Provide the [X, Y] coordinate of the cell's center where the given text is located.  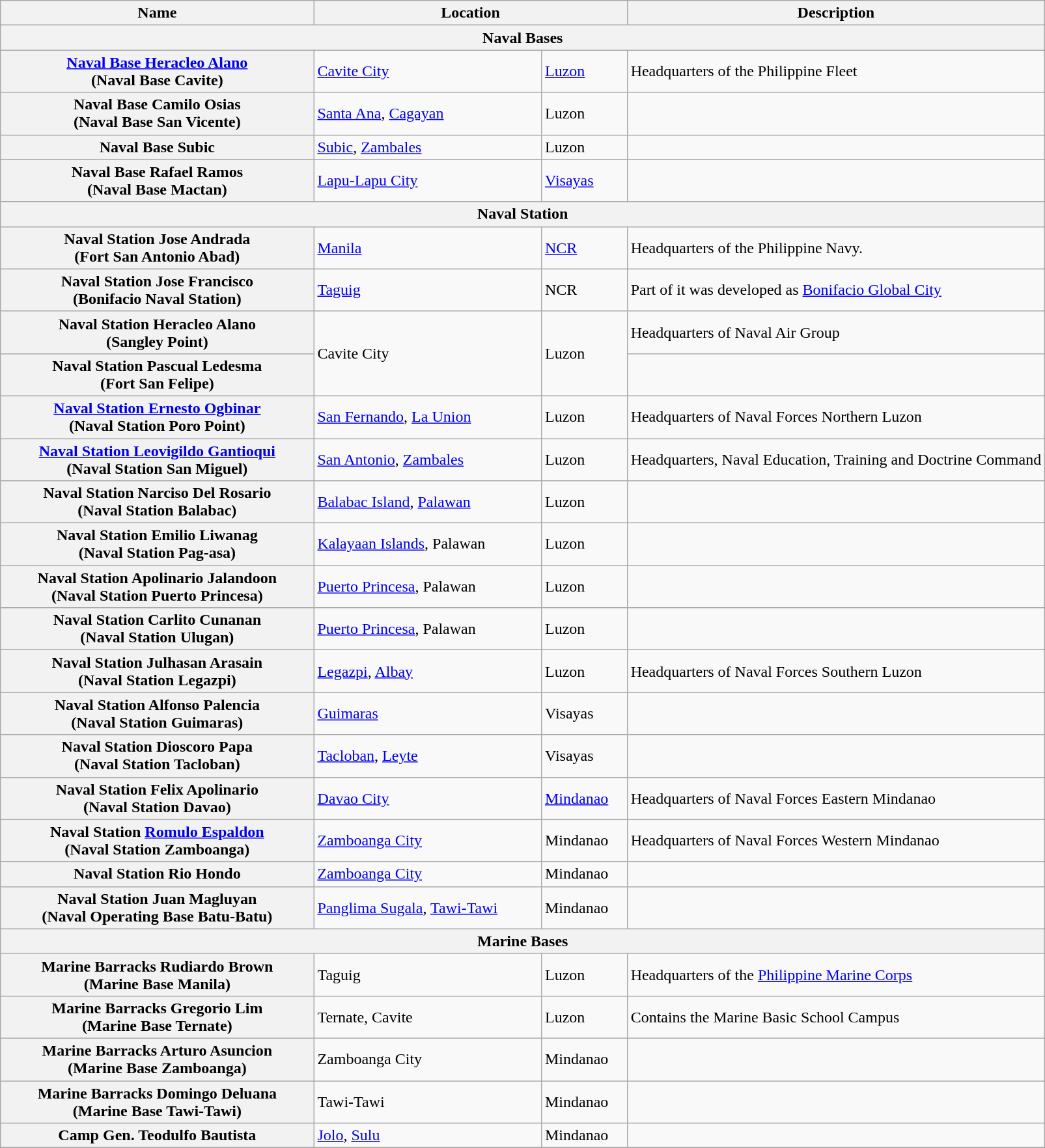
Naval Station Pascual Ledesma (Fort San Felipe) [158, 375]
Naval Station Apolinario Jalandoon (Naval Station Puerto Princesa) [158, 586]
Naval Station Heracleo Alano (Sangley Point) [158, 332]
Lapu-Lapu City [428, 181]
Marine Bases [523, 941]
Name [158, 13]
Naval Base Subic [158, 147]
Santa Ana, Cagayan [428, 113]
Headquarters of Naval Forces Northern Luzon [836, 417]
Headquarters, Naval Education, Training and Doctrine Command [836, 459]
Headquarters of the Philippine Fleet [836, 72]
Naval Base Rafael Ramos(Naval Base Mactan) [158, 181]
Naval Station Dioscoro Papa (Naval Station Tacloban) [158, 756]
Legazpi, Albay [428, 672]
Marine Barracks Arturo Asuncion (Marine Base Zamboanga) [158, 1059]
Naval Bases [523, 38]
Naval Station Leovigildo Gantioqui (Naval Station San Miguel) [158, 459]
Marine Barracks Domingo Deluana (Marine Base Tawi-Tawi) [158, 1101]
Headquarters of Naval Forces Western Mindanao [836, 841]
Tacloban, Leyte [428, 756]
Guimaras [428, 713]
Naval Station Rio Hondo [158, 874]
Naval Station Alfonso Palencia (Naval Station Guimaras) [158, 713]
Headquarters of the Philippine Navy. [836, 247]
Location [470, 13]
Part of it was developed as Bonifacio Global City [836, 290]
Marine Barracks Gregorio Lim (Marine Base Ternate) [158, 1017]
Naval Station Narciso Del Rosario (Naval Station Balabac) [158, 501]
Panglima Sugala, Tawi-Tawi [428, 907]
Headquarters of Naval Forces Southern Luzon [836, 672]
San Antonio, Zambales [428, 459]
Davao City [428, 798]
Headquarters of Naval Air Group [836, 332]
Kalayaan Islands, Palawan [428, 544]
Description [836, 13]
Contains the Marine Basic School Campus [836, 1017]
Naval Station Jose Francisco (Bonifacio Naval Station) [158, 290]
Headquarters of the Philippine Marine Corps [836, 975]
Headquarters of Naval Forces Eastern Mindanao [836, 798]
Tawi-Tawi [428, 1101]
Manila [428, 247]
Naval Station Ernesto Ogbinar (Naval Station Poro Point) [158, 417]
Naval Station Julhasan Arasain (Naval Station Legazpi) [158, 672]
Naval Station [523, 214]
Naval Station Romulo Espaldon (Naval Station Zamboanga) [158, 841]
Jolo, Sulu [428, 1135]
Naval Base Camilo Osias (Naval Base San Vicente) [158, 113]
Naval Station Carlito Cunanan (Naval Station Ulugan) [158, 629]
Balabac Island, Palawan [428, 501]
Naval Station Juan Magluyan (Naval Operating Base Batu-Batu) [158, 907]
Subic, Zambales [428, 147]
Naval Base Heracleo Alano (Naval Base Cavite) [158, 72]
Marine Barracks Rudiardo Brown (Marine Base Manila) [158, 975]
Naval Station Jose Andrada (Fort San Antonio Abad) [158, 247]
Naval Station Felix Apolinario (Naval Station Davao) [158, 798]
Camp Gen. Teodulfo Bautista [158, 1135]
Naval Station Emilio Liwanag (Naval Station Pag-asa) [158, 544]
San Fernando, La Union [428, 417]
Ternate, Cavite [428, 1017]
